For the text-containing cell, return its midpoint in (x, y) coordinate format. 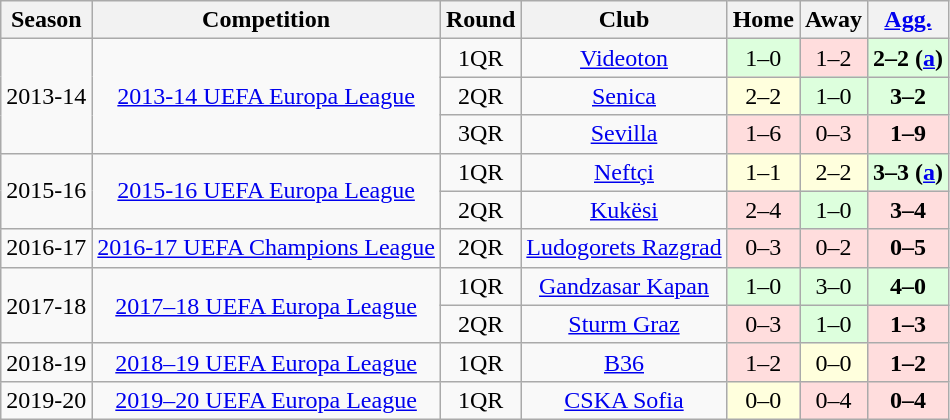
2016-17 UEFA Champions League (266, 248)
2017-18 (46, 305)
Kukësi (624, 210)
2013-14 (46, 96)
2015-16 (46, 191)
Sturm Graz (624, 324)
Sevilla (624, 134)
Season (46, 20)
Club (624, 20)
2018-19 (46, 362)
1–1 (763, 172)
2–4 (763, 210)
3–2 (908, 96)
Round (480, 20)
Senica (624, 96)
2018–19 UEFA Europa League (266, 362)
3–0 (834, 286)
Agg. (908, 20)
3–3 (a) (908, 172)
Videoton (624, 58)
2–2 (a) (908, 58)
4–0 (908, 286)
Away (834, 20)
3QR (480, 134)
0–5 (908, 248)
Competition (266, 20)
0–2 (834, 248)
1–6 (763, 134)
2013-14 UEFA Europa League (266, 96)
CSKA Sofia (624, 400)
Ludogorets Razgrad (624, 248)
Gandzasar Kapan (624, 286)
1–9 (908, 134)
Neftçi (624, 172)
Home (763, 20)
2016-17 (46, 248)
B36 (624, 362)
2019–20 UEFA Europa League (266, 400)
2015-16 UEFA Europa League (266, 191)
1–3 (908, 324)
2017–18 UEFA Europa League (266, 305)
2019-20 (46, 400)
3–4 (908, 210)
